Find where the given text appears and provide that cell's center as (x, y) coordinate. 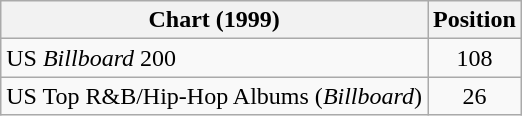
Position (475, 20)
26 (475, 96)
US Top R&B/Hip-Hop Albums (Billboard) (214, 96)
US Billboard 200 (214, 58)
108 (475, 58)
Chart (1999) (214, 20)
